Extract the [X, Y] coordinate from the center of the cell holding the provided text.  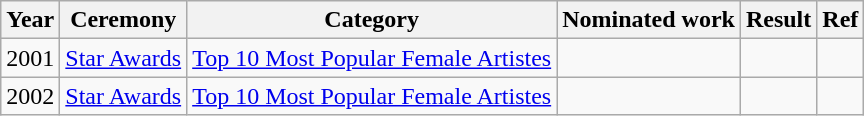
Ref [840, 20]
Year [30, 20]
Nominated work [649, 20]
Result [778, 20]
Ceremony [124, 20]
2001 [30, 58]
Category [372, 20]
2002 [30, 96]
